Determine the (x, y) coordinate at the center of the cell enclosing the given text.  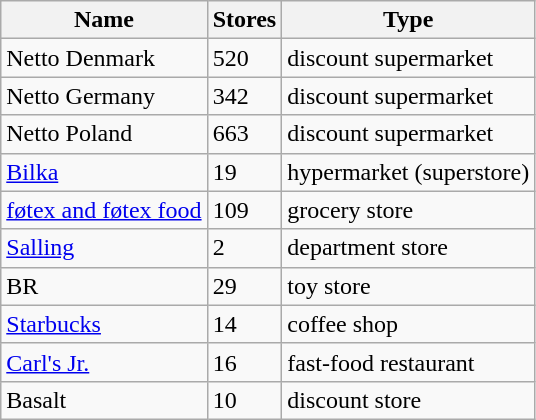
19 (244, 172)
2 (244, 248)
BR (104, 286)
discount store (408, 400)
føtex and føtex food (104, 210)
Basalt (104, 400)
16 (244, 362)
Starbucks (104, 324)
hypermarket (superstore) (408, 172)
Netto Denmark (104, 58)
coffee shop (408, 324)
Stores (244, 20)
520 (244, 58)
Netto Germany (104, 96)
14 (244, 324)
grocery store (408, 210)
Netto Poland (104, 134)
Name (104, 20)
29 (244, 286)
10 (244, 400)
Type (408, 20)
109 (244, 210)
342 (244, 96)
fast-food restaurant (408, 362)
663 (244, 134)
Salling (104, 248)
Bilka (104, 172)
department store (408, 248)
Carl's Jr. (104, 362)
toy store (408, 286)
